From the cell containing the given text, extract its center point as (X, Y) coordinate. 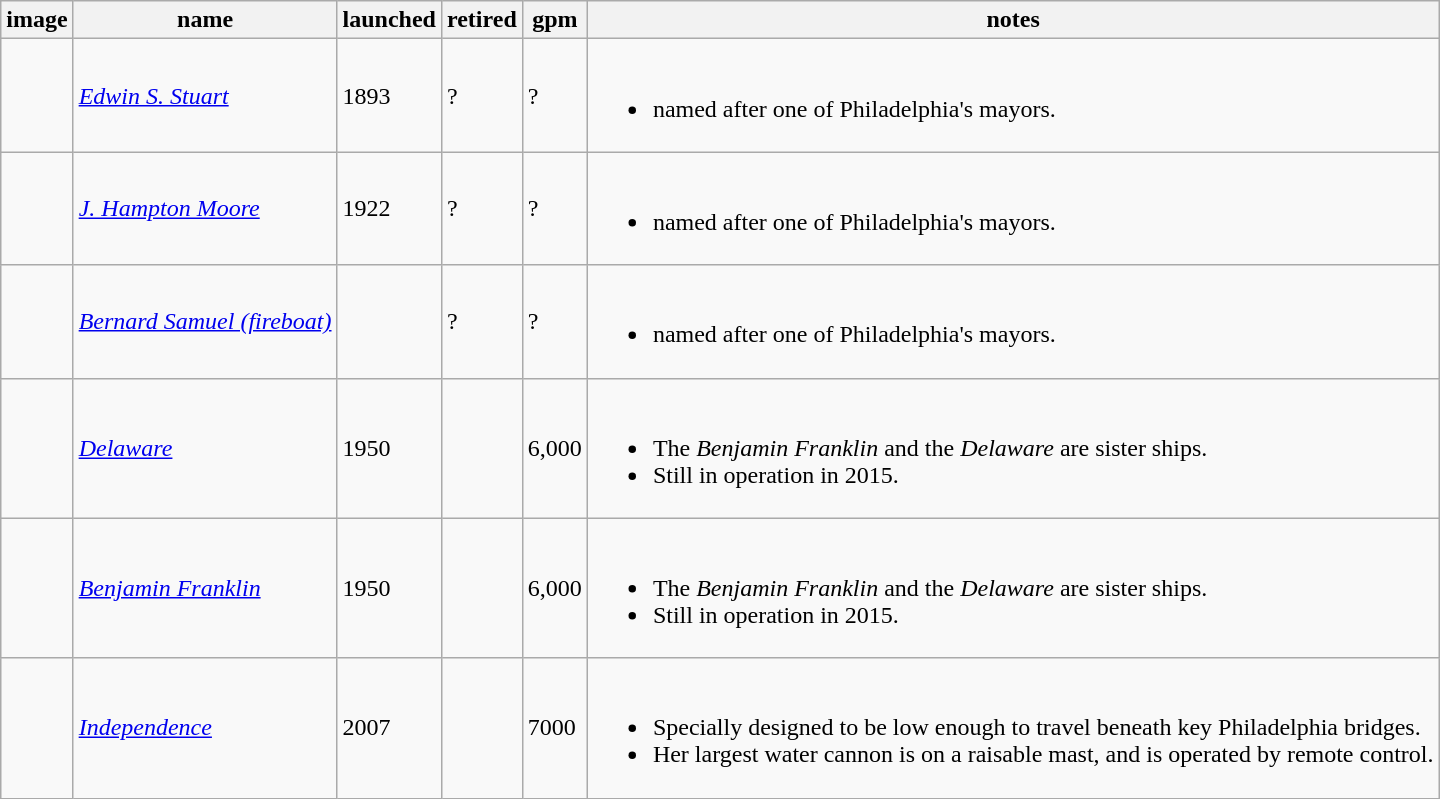
launched (389, 20)
retired (482, 20)
image (37, 20)
1922 (389, 208)
Benjamin Franklin (205, 588)
Delaware (205, 448)
gpm (554, 20)
notes (1013, 20)
7000 (554, 728)
J. Hampton Moore (205, 208)
name (205, 20)
Edwin S. Stuart (205, 96)
1893 (389, 96)
2007 (389, 728)
Bernard Samuel (fireboat) (205, 322)
Independence (205, 728)
